Provide the (x, y) coordinate of the cell's center where the given text is located.  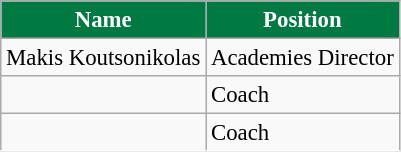
Academies Director (302, 58)
Name (104, 20)
Position (302, 20)
Makis Koutsonikolas (104, 58)
